Pinpoint the cell where the given text exists, returning its [x, y] midpoint coordinate. 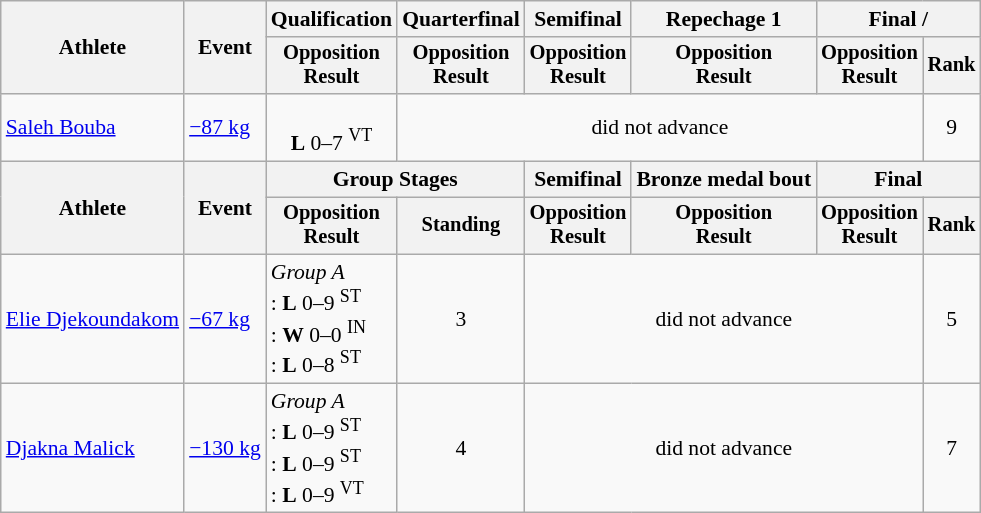
−130 kg [225, 448]
Saleh Bouba [92, 128]
9 [952, 128]
Standing [461, 226]
Final / [898, 19]
3 [461, 320]
Group A: L 0–9 ST: L 0–9 ST: L 0–9 VT [332, 448]
Repechage 1 [724, 19]
Group Stages [396, 179]
Group A: L 0–9 ST: W 0–0 IN: L 0–8 ST [332, 320]
Qualification [332, 19]
L 0–7 VT [332, 128]
Quarterfinal [461, 19]
Final [898, 179]
Bronze medal bout [724, 179]
Elie Djekoundakom [92, 320]
4 [461, 448]
−67 kg [225, 320]
5 [952, 320]
7 [952, 448]
−87 kg [225, 128]
Djakna Malick [92, 448]
